Search for the cell housing the specified text and yield its [X, Y] center coordinate. 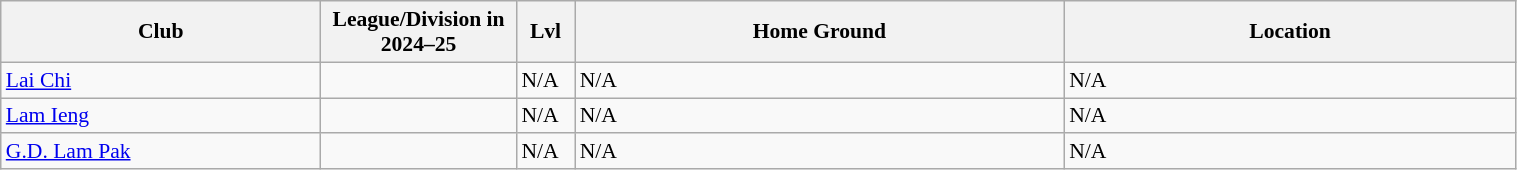
Lam Ieng [161, 116]
League/Division in 2024–25 [419, 32]
Home Ground [820, 32]
Lvl [545, 32]
Location [1290, 32]
Lai Chi [161, 80]
Club [161, 32]
G.D. Lam Pak [161, 152]
